Capture the cell that displays the provided text and extract its [X, Y] central coordinate. 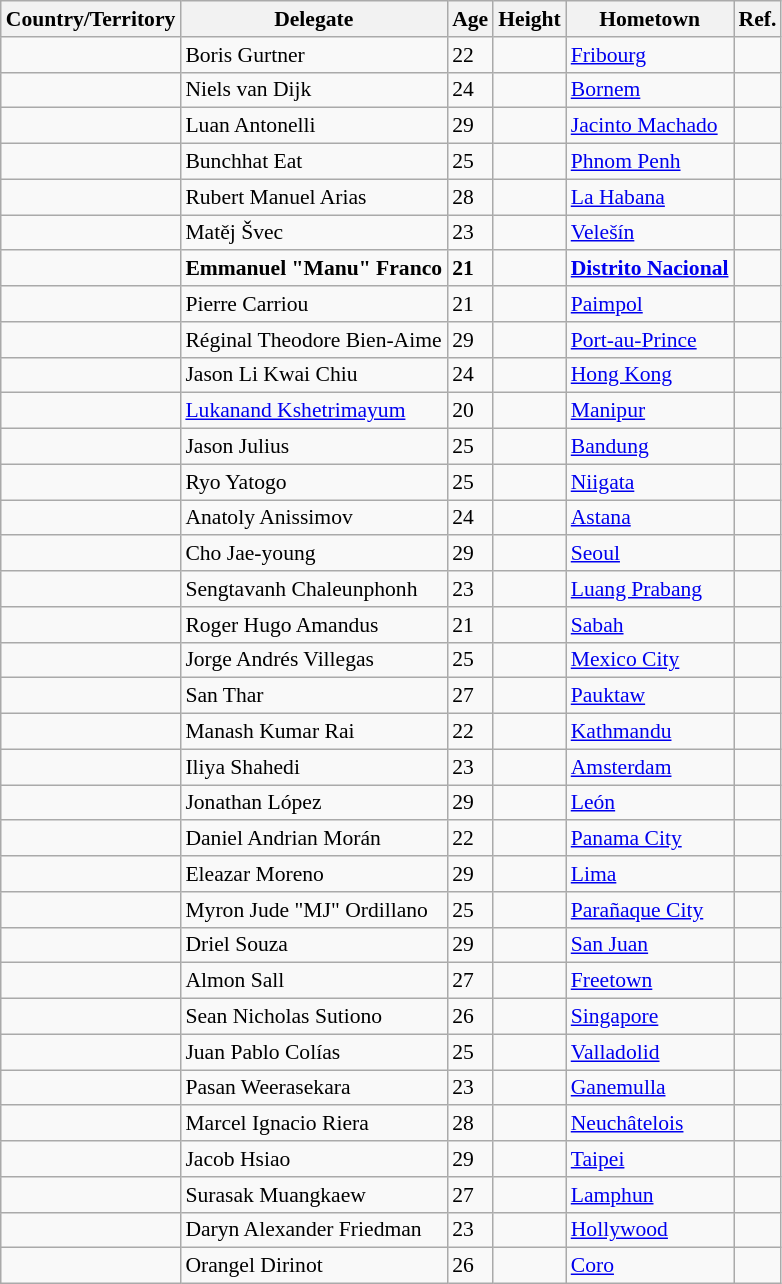
Rubert Manuel Arias [314, 197]
Mexico City [650, 660]
Roger Hugo Amandus [314, 625]
Jacinto Machado [650, 126]
Height [529, 19]
Age [470, 19]
Country/Territory [91, 19]
Sabah [650, 625]
Niigata [650, 482]
Pasan Weerasekara [314, 1088]
Valladolid [650, 1052]
Bunchhat Eat [314, 162]
San Juan [650, 945]
Iliya Shahedi [314, 767]
Luang Prabang [650, 589]
Cho Jae-young [314, 554]
Freetown [650, 981]
Amsterdam [650, 767]
Taipei [650, 1159]
Bornem [650, 90]
La Habana [650, 197]
Parañaque City [650, 910]
Ref. [758, 19]
Réginal Theodore Bien-Aime [314, 340]
Hollywood [650, 1230]
Jason Julius [314, 447]
Jacob Hsiao [314, 1159]
Manipur [650, 411]
Hong Kong [650, 375]
Astana [650, 518]
Orangel Dirinot [314, 1266]
San Thar [314, 696]
León [650, 803]
Distrito Nacional [650, 269]
Lamphun [650, 1195]
Phnom Penh [650, 162]
Eleazar Moreno [314, 874]
Jason Li Kwai Chiu [314, 375]
Neuchâtelois [650, 1124]
Daniel Andrian Morán [314, 839]
Singapore [650, 1017]
Panama City [650, 839]
Myron Jude "MJ" Ordillano [314, 910]
Pierre Carriou [314, 304]
Manash Kumar Rai [314, 732]
Pauktaw [650, 696]
Kathmandu [650, 732]
Fribourg [650, 55]
Delegate [314, 19]
Juan Pablo Colías [314, 1052]
Luan Antonelli [314, 126]
Driel Souza [314, 945]
Sean Nicholas Sutiono [314, 1017]
Boris Gurtner [314, 55]
Sengtavanh Chaleunphonh [314, 589]
Port-au-Prince [650, 340]
Bandung [650, 447]
Anatoly Anissimov [314, 518]
Lukanand Kshetrimayum [314, 411]
Daryn Alexander Friedman [314, 1230]
Surasak Muangkaew [314, 1195]
Marcel Ignacio Riera [314, 1124]
Lima [650, 874]
Paimpol [650, 304]
Emmanuel "Manu" Franco [314, 269]
Coro [650, 1266]
Seoul [650, 554]
Almon Sall [314, 981]
Ganemulla [650, 1088]
Hometown [650, 19]
Ryo Yatogo [314, 482]
Jorge Andrés Villegas [314, 660]
Niels van Dijk [314, 90]
Matěj Švec [314, 233]
20 [470, 411]
Jonathan López [314, 803]
Velešín [650, 233]
